For the text-containing cell, return its midpoint in [x, y] coordinate format. 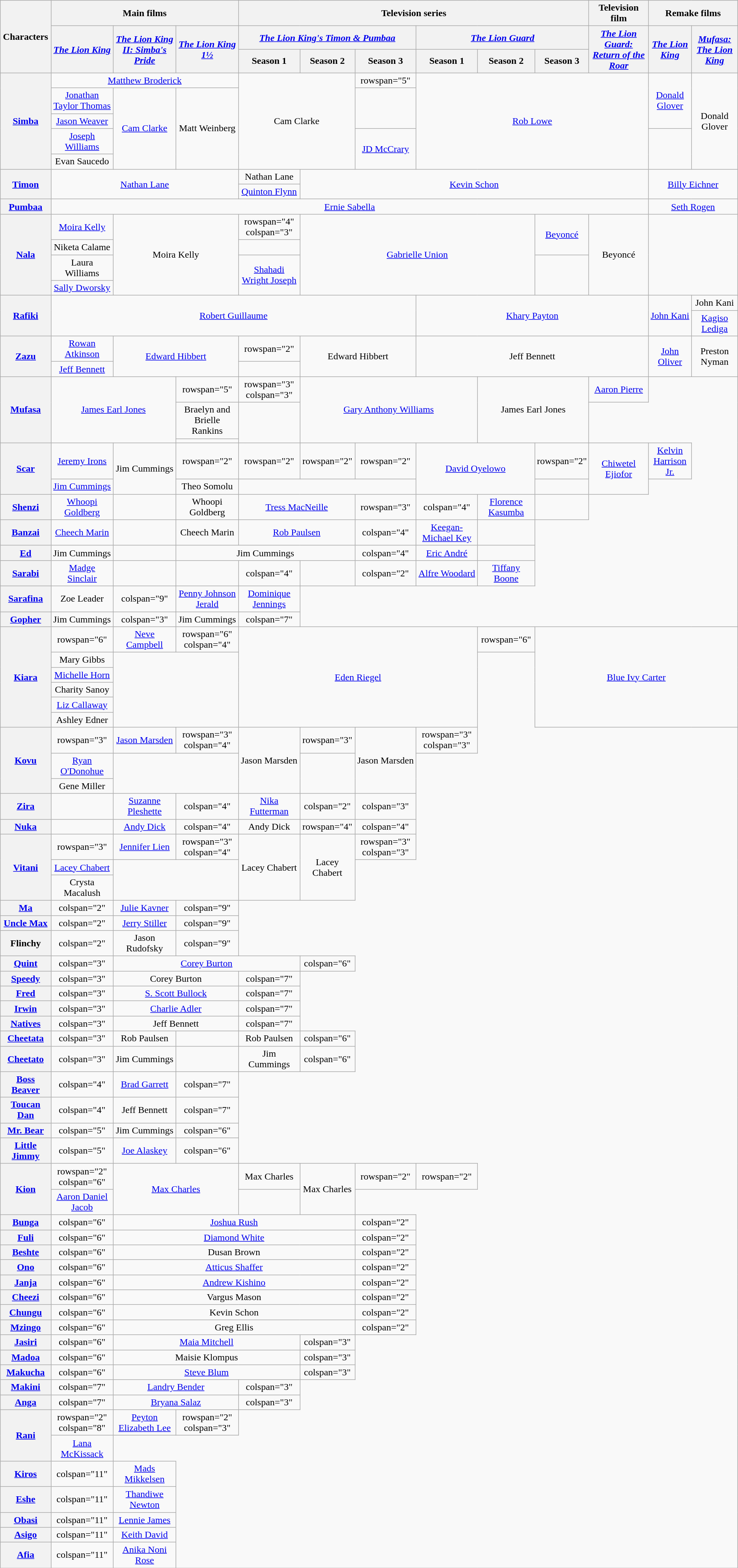
Nika Futterman [269, 806]
Shahadi Wright Joseph [269, 275]
S. Scott Bullock [176, 994]
Khary Payton [532, 316]
Boss Beaver [26, 1084]
Kiara [26, 677]
Mary Gibbs [82, 660]
Mr. Bear [26, 1130]
Jeremy Irons [82, 461]
Zazu [26, 356]
Mufasa: The Lion King [714, 50]
Rowan Atkinson [82, 349]
Mzingo [26, 1327]
rowspan="4" [327, 827]
Kovu [26, 760]
Cheezi [26, 1297]
Vargus Mason [234, 1297]
Ma [26, 908]
Maisie Klompus [207, 1357]
Jonathan Taylor Thomas [82, 101]
Rani [26, 1435]
Gopher [26, 619]
Evan Saucedo [82, 162]
Obasi [26, 1520]
Kion [26, 1189]
Jason Rudofsky [144, 943]
Sally Dworsky [82, 288]
Michelle Horn [82, 675]
Chiwetel Ejiofor [619, 468]
Gary Anthony Williams [389, 410]
Cheetato [26, 1059]
Joseph Williams [82, 141]
Braelyn and Brielle Rankins [207, 420]
Irwin [26, 1009]
Flinchy [26, 943]
rowspan="2" colspan="3" [207, 1422]
Florence Kasumba [506, 507]
Ryan O'Donohue [82, 766]
Uncle Max [26, 923]
Natives [26, 1024]
Anga [26, 1402]
Niketa Calame [82, 247]
Kiros [26, 1473]
rowspan="2" colspan="6" [82, 1176]
The Lion Guard: Return of the Roar [619, 50]
Matthew Broderick [145, 80]
Billy Eichner [693, 184]
Jennifer Lien [144, 847]
Dusan Brown [234, 1252]
Ernie Sabella [350, 206]
Madge Sinclair [82, 573]
Dominique Jennings [269, 599]
Sarafina [26, 599]
Charlie Adler [176, 1009]
Charity Sanoy [82, 690]
Julie Kavner [144, 908]
Suzanne Pleshette [144, 806]
Sarabi [26, 573]
Mads Mikkelsen [144, 1473]
Simba [26, 121]
Television series [414, 13]
Atticus Shaffer [234, 1267]
David Oyelowo [475, 468]
JD McCrary [386, 149]
Ed [26, 553]
Tiffany Boone [506, 573]
Quint [26, 964]
Vitani [26, 867]
Jerry Stiller [144, 923]
Speedy [26, 979]
Characters [26, 37]
Lana McKissack [82, 1448]
Kelvin Harrison Jr. [670, 461]
Blue Ivy Carter [636, 677]
Matt Weinberg [207, 128]
Chungu [26, 1312]
Crysta Macalush [82, 887]
The Lion King II: Simba's Pride [144, 50]
Pumbaa [26, 206]
Landry Bender [176, 1387]
Brad Garrett [144, 1084]
Main films [145, 13]
Makucha [26, 1372]
Remake films [693, 13]
Fred [26, 994]
Cheetata [26, 1039]
Andrew Kishino [234, 1282]
Keegan-Michael Key [447, 533]
Greg Ellis [234, 1327]
Alfre Woodard [447, 573]
Seth Rogen [693, 206]
rowspan="4" colspan="3" [269, 227]
Television film [619, 13]
Nala [26, 255]
Theo Somolu [207, 487]
Shenzi [26, 507]
Laura Williams [82, 267]
Makini [26, 1387]
Aaron Pierre [619, 389]
Timon [26, 184]
Scar [26, 468]
Nuka [26, 827]
Keith David [144, 1535]
Zira [26, 806]
Toucan Dan [26, 1110]
Gene Miller [82, 786]
Eshe [26, 1499]
Anika Noni Rose [144, 1555]
Bunga [26, 1222]
Lennie James [144, 1520]
Liz Callaway [82, 705]
Thandiwe Newton [144, 1499]
Banzai [26, 533]
Eden Riegel [358, 677]
Bryana Salaz [176, 1402]
Joshua Rush [234, 1222]
Janja [26, 1282]
Zoe Leader [82, 599]
Penny Johnson Jerald [207, 599]
The Lion Guard [503, 38]
Rob Lowe [532, 121]
Afia [26, 1555]
Ashley Edner [82, 720]
Diamond White [234, 1237]
Quinton Flynn [269, 191]
The Lion King 1½ [207, 50]
Aaron Daniel Jacob [82, 1202]
Tress MacNeille [296, 507]
Jasiri [26, 1342]
Gabrielle Union [417, 255]
Madoa [26, 1357]
rowspan="6" colspan="4" [207, 640]
Kagiso Lediga [714, 323]
Jason Weaver [82, 121]
Mufasa [26, 410]
Fuli [26, 1237]
John Oliver [670, 356]
Beshte [26, 1252]
Joe Alaskey [144, 1150]
Steve Blum [207, 1372]
Peyton Elizabeth Lee [144, 1422]
Ono [26, 1267]
Little Jimmy [26, 1150]
Robert Guillaume [233, 316]
Rafiki [26, 316]
rowspan="2" colspan="8" [82, 1422]
Neve Campbell [144, 640]
Maia Mitchell [207, 1342]
The Lion King's Timon & Pumbaa [327, 38]
Eric André [447, 553]
Preston Nyman [714, 356]
Asigo [26, 1535]
